Detect which cell encompasses the target text, then output its [x, y] center coordinate. 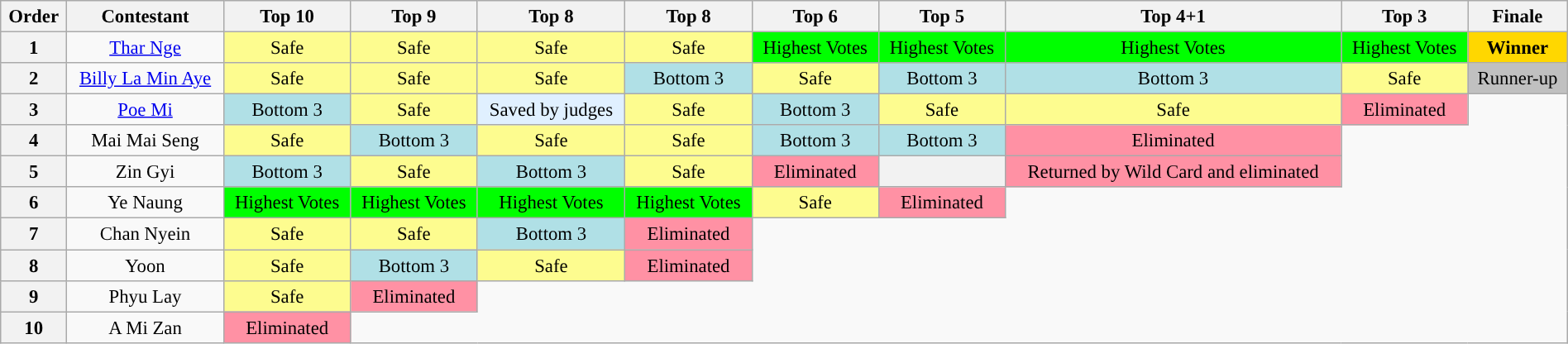
Ye Naung [146, 203]
2 [34, 79]
Finale [1518, 17]
Poe Mi [146, 110]
Runner-up [1518, 79]
6 [34, 203]
Returned by Wild Card and eliminated [1174, 172]
Winner [1518, 48]
Thar Nge [146, 48]
Zin Gyi [146, 172]
9 [34, 296]
10 [34, 327]
Contestant [146, 17]
Top 9 [414, 17]
Chan Nyein [146, 234]
Order [34, 17]
1 [34, 48]
5 [34, 172]
Top 10 [288, 17]
A Mi Zan [146, 327]
Top 5 [941, 17]
Top 6 [815, 17]
Billy La Min Aye [146, 79]
Top 3 [1404, 17]
Mai Mai Seng [146, 141]
4 [34, 141]
Saved by judges [551, 110]
8 [34, 265]
Phyu Lay [146, 296]
Yoon [146, 265]
Top 4+1 [1174, 17]
3 [34, 110]
7 [34, 234]
